Return (X, Y) of the center of cell containing provided text 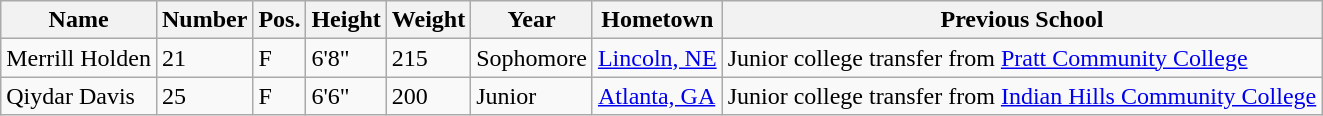
25 (204, 96)
Junior (532, 96)
Number (204, 20)
215 (428, 58)
6'8" (346, 58)
Sophomore (532, 58)
Weight (428, 20)
Junior college transfer from Indian Hills Community College (1022, 96)
Atlanta, GA (657, 96)
Hometown (657, 20)
6'6" (346, 96)
200 (428, 96)
Previous School (1022, 20)
Pos. (280, 20)
Lincoln, NE (657, 58)
Merrill Holden (79, 58)
Height (346, 20)
Name (79, 20)
21 (204, 58)
Year (532, 20)
Qiydar Davis (79, 96)
Junior college transfer from Pratt Community College (1022, 58)
